Scan for the cell matching the given text and deliver its [X, Y] coordinate at center. 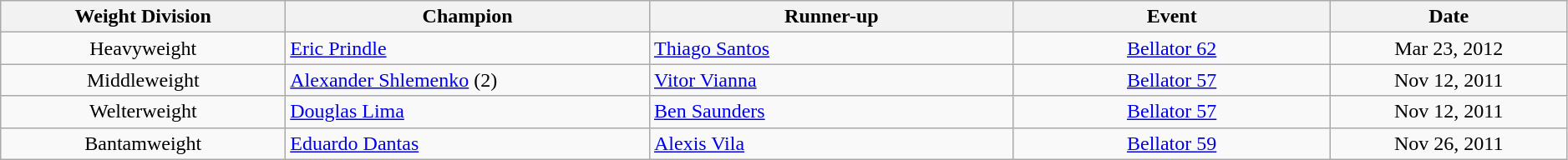
Eduardo Dantas [468, 143]
Alexander Shlemenko (2) [468, 80]
Mar 23, 2012 [1449, 48]
Nov 26, 2011 [1449, 143]
Middleweight [144, 80]
Event [1171, 17]
Bellator 59 [1171, 143]
Runner-up [831, 17]
Welterweight [144, 112]
Champion [468, 17]
Vitor Vianna [831, 80]
Heavyweight [144, 48]
Douglas Lima [468, 112]
Alexis Vila [831, 143]
Weight Division [144, 17]
Eric Prindle [468, 48]
Ben Saunders [831, 112]
Bantamweight [144, 143]
Bellator 62 [1171, 48]
Thiago Santos [831, 48]
Date [1449, 17]
